Search for the cell housing the specified text and yield its (X, Y) center coordinate. 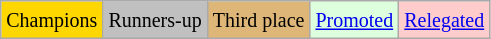
Champions (52, 20)
Runners-up (155, 20)
Third place (258, 20)
Promoted (354, 20)
Relegated (444, 20)
